Extract the [X, Y] coordinate from the center of the cell holding the provided text.  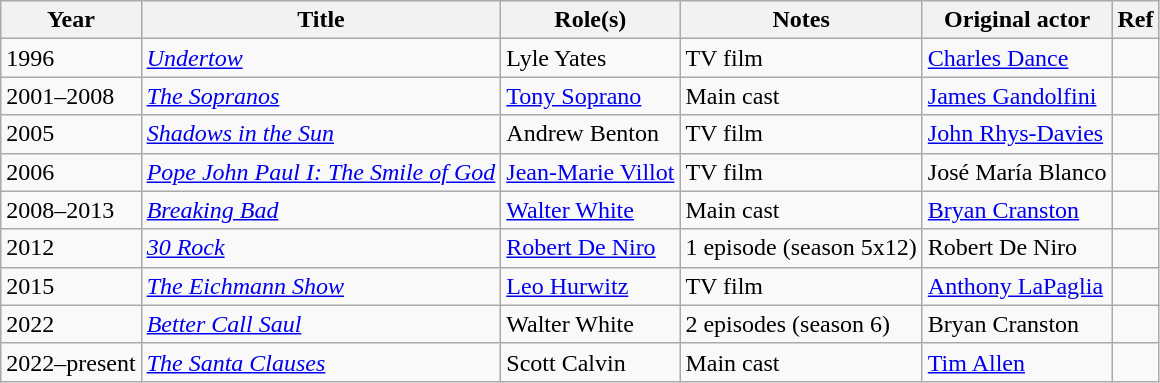
John Rhys-Davies [1017, 134]
Better Call Saul [321, 324]
2006 [71, 172]
2012 [71, 248]
José María Blanco [1017, 172]
Tim Allen [1017, 362]
Undertow [321, 58]
Title [321, 20]
2005 [71, 134]
Pope John Paul I: The Smile of God [321, 172]
Original actor [1017, 20]
2008–2013 [71, 210]
Andrew Benton [590, 134]
2022 [71, 324]
Lyle Yates [590, 58]
The Eichmann Show [321, 286]
1996 [71, 58]
2001–2008 [71, 96]
Tony Soprano [590, 96]
Ref [1136, 20]
Year [71, 20]
James Gandolfini [1017, 96]
Jean-Marie Villot [590, 172]
2022–present [71, 362]
1 episode (season 5x12) [801, 248]
Breaking Bad [321, 210]
Role(s) [590, 20]
Anthony LaPaglia [1017, 286]
The Santa Clauses [321, 362]
The Sopranos [321, 96]
30 Rock [321, 248]
Shadows in the Sun [321, 134]
2 episodes (season 6) [801, 324]
2015 [71, 286]
Charles Dance [1017, 58]
Notes [801, 20]
Leo Hurwitz [590, 286]
Scott Calvin [590, 362]
